Identify which cell holds the provided text, then report its (X, Y) central coordinate. 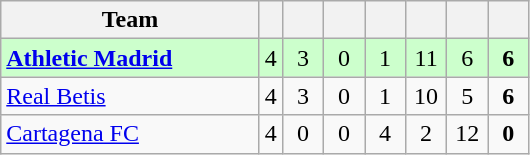
Team (130, 20)
10 (426, 96)
11 (426, 58)
Cartagena FC (130, 134)
Athletic Madrid (130, 58)
12 (468, 134)
2 (426, 134)
5 (468, 96)
Real Betis (130, 96)
